Pinpoint the cell where the given text exists, returning its (X, Y) midpoint coordinate. 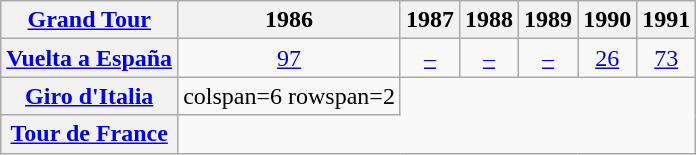
1989 (548, 20)
Tour de France (90, 134)
1991 (666, 20)
Vuelta a España (90, 58)
26 (608, 58)
97 (290, 58)
Giro d'Italia (90, 96)
colspan=6 rowspan=2 (290, 96)
1990 (608, 20)
73 (666, 58)
1988 (488, 20)
Grand Tour (90, 20)
1987 (430, 20)
1986 (290, 20)
